For the text-containing cell, return its midpoint in [X, Y] coordinate format. 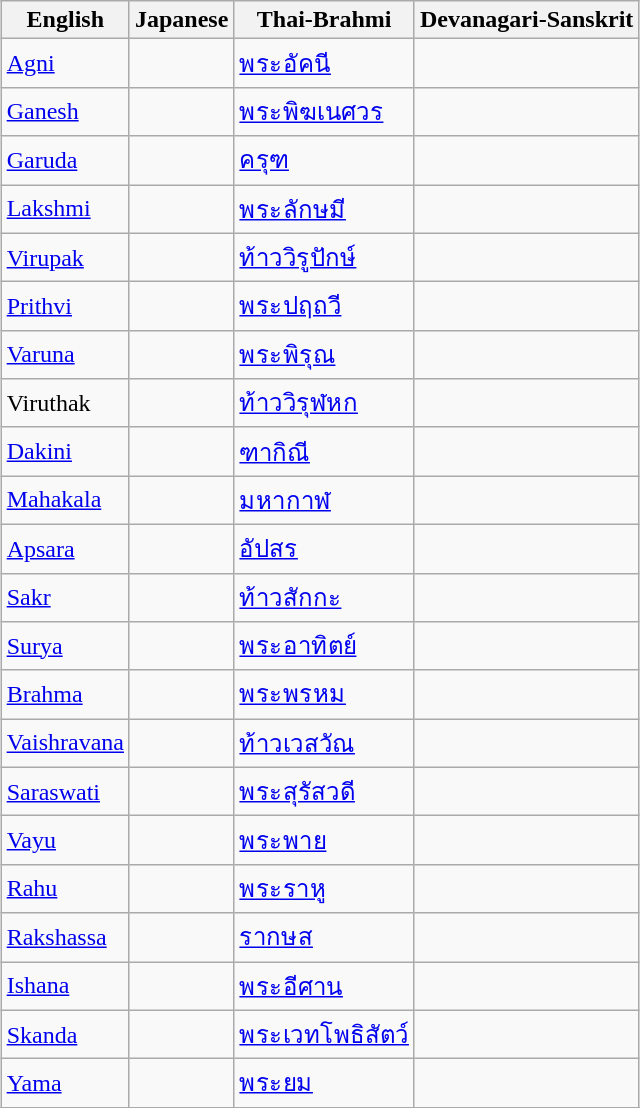
Saraswati [65, 792]
พระอาทิตย์ [324, 646]
Rakshassa [65, 938]
Skanda [65, 1034]
Ganesh [65, 112]
พระปฤถวี [324, 306]
ท้าวเวสวัณ [324, 744]
ท้าววิรูปักษ์ [324, 258]
Devanagari-Sanskrit [526, 20]
พระอัคนี [324, 64]
ครุฑ [324, 160]
Sakr [65, 598]
Vayu [65, 840]
Japanese [181, 20]
ท้าวสักกะ [324, 598]
Lakshmi [65, 208]
พระพรหม [324, 694]
พระอีศาน [324, 986]
อัปสร [324, 548]
พระลักษมี [324, 208]
พระพิฆเนศวร [324, 112]
Virupak [65, 258]
พระเวทโพธิสัตว์ [324, 1034]
English [65, 20]
Ishana [65, 986]
รากษส [324, 938]
พระสุรัสวดี [324, 792]
Vaishravana [65, 744]
Apsara [65, 548]
พระพาย [324, 840]
ท้าววิรุฬหก [324, 404]
Yama [65, 1084]
Garuda [65, 160]
Varuna [65, 354]
Thai-Brahmi [324, 20]
Prithvi [65, 306]
Dakini [65, 452]
ฑากิณี [324, 452]
มหากาฬ [324, 500]
Brahma [65, 694]
Agni [65, 64]
Rahu [65, 888]
Mahakala [65, 500]
พระพิรุณ [324, 354]
พระราหู [324, 888]
Viruthak [65, 404]
พระยม [324, 1084]
Surya [65, 646]
